Capture the cell that displays the provided text and extract its [x, y] central coordinate. 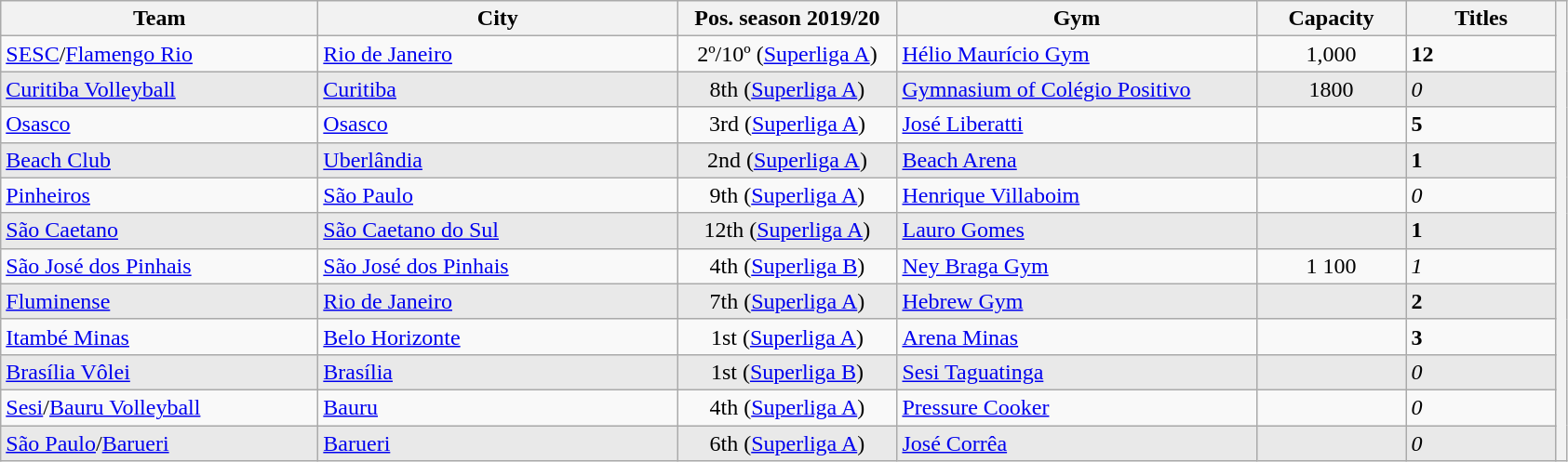
1st (Superliga A) [787, 337]
9th (Superliga A) [787, 195]
City [498, 19]
São Caetano do Sul [498, 231]
Sesi Taguatinga [1077, 372]
Uberlândia [498, 160]
Barueri [498, 443]
SESC/Flamengo Rio [160, 54]
3 [1481, 337]
Gym [1077, 19]
José Corrêa [1077, 443]
6th (Superliga A) [787, 443]
Bauru [498, 407]
1,000 [1331, 54]
Fluminense [160, 301]
Beach Arena [1077, 160]
12 [1481, 54]
Gymnasium of Colégio Positivo [1077, 89]
Sesi/Bauru Volleyball [160, 407]
Curitiba Volleyball [160, 89]
Brasília [498, 372]
Team [160, 19]
3rd (Superliga A) [787, 125]
2nd (Superliga A) [787, 160]
2 [1481, 301]
Pinheiros [160, 195]
Ney Braga Gym [1077, 266]
Henrique Villaboim [1077, 195]
Pos. season 2019/20 [787, 19]
José Liberatti [1077, 125]
Beach Club [160, 160]
2º/10º (Superliga A) [787, 54]
7th (Superliga A) [787, 301]
Titles [1481, 19]
1st (Superliga B) [787, 372]
Curitiba [498, 89]
1 100 [1331, 266]
Pressure Cooker [1077, 407]
São Caetano [160, 231]
5 [1481, 125]
Belo Horizonte [498, 337]
4th (Superliga B) [787, 266]
Itambé Minas [160, 337]
Brasília Vôlei [160, 372]
Arena Minas [1077, 337]
1800 [1331, 89]
4th (Superliga A) [787, 407]
Hélio Maurício Gym [1077, 54]
12th (Superliga A) [787, 231]
8th (Superliga A) [787, 89]
São Paulo [498, 195]
São Paulo/Barueri [160, 443]
Lauro Gomes [1077, 231]
Hebrew Gym [1077, 301]
Capacity [1331, 19]
